Return the [x, y] coordinate for the center point of the cell that contains the specified text.  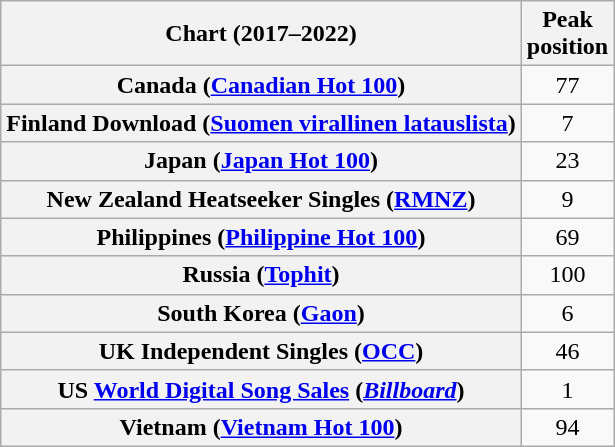
Vietnam (Vietnam Hot 100) [261, 427]
6 [567, 313]
1 [567, 389]
23 [567, 161]
Chart (2017–2022) [261, 34]
US World Digital Song Sales (Billboard) [261, 389]
94 [567, 427]
New Zealand Heatseeker Singles (RMNZ) [261, 199]
UK Independent Singles (OCC) [261, 351]
Peakposition [567, 34]
9 [567, 199]
Russia (Tophit) [261, 275]
46 [567, 351]
Philippines (Philippine Hot 100) [261, 237]
69 [567, 237]
Canada (Canadian Hot 100) [261, 85]
7 [567, 123]
South Korea (Gaon) [261, 313]
100 [567, 275]
Finland Download (Suomen virallinen latauslista) [261, 123]
77 [567, 85]
Japan (Japan Hot 100) [261, 161]
